Locate the cell with the specified text and output its (X, Y) center coordinate. 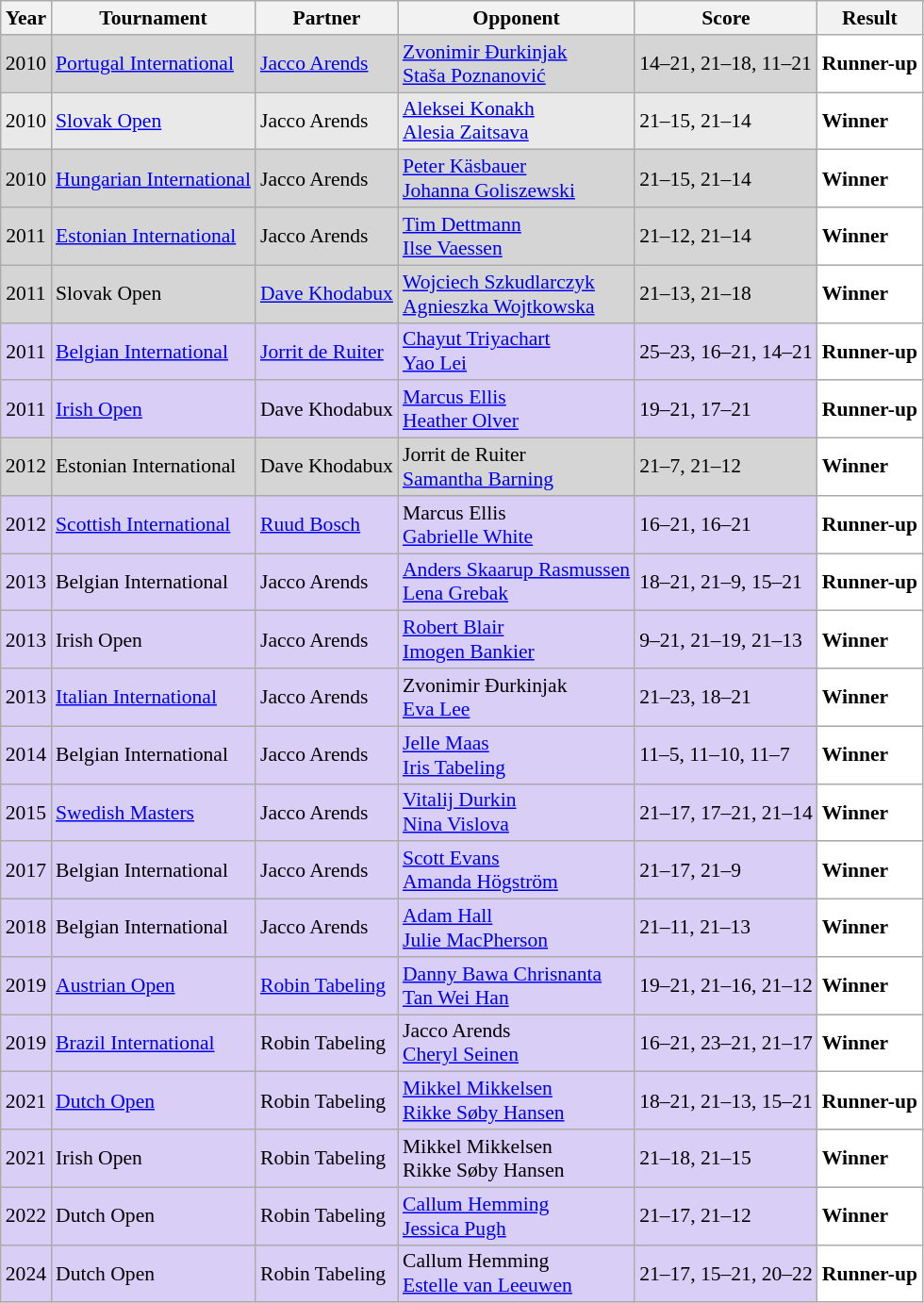
Marcus Ellis Gabrielle White (517, 524)
Austrian Open (153, 986)
16–21, 23–21, 21–17 (726, 1043)
Jorrit de Ruiter (326, 351)
21–7, 21–12 (726, 468)
21–17, 15–21, 20–22 (726, 1273)
2017 (26, 871)
Result (869, 18)
9–21, 21–19, 21–13 (726, 639)
Wojciech Szkudlarczyk Agnieszka Wojtkowska (517, 294)
21–18, 21–15 (726, 1158)
Aleksei Konakh Alesia Zaitsava (517, 121)
16–21, 16–21 (726, 524)
Callum Hemming Estelle van Leeuwen (517, 1273)
14–21, 21–18, 11–21 (726, 64)
Chayut Triyachart Yao Lei (517, 351)
18–21, 21–9, 15–21 (726, 583)
Callum Hemming Jessica Pugh (517, 1216)
21–23, 18–21 (726, 698)
Danny Bawa Chrisnanta Tan Wei Han (517, 986)
Adam Hall Julie MacPherson (517, 928)
Year (26, 18)
21–17, 21–12 (726, 1216)
2015 (26, 813)
Zvonimir Đurkinjak Eva Lee (517, 698)
Scottish International (153, 524)
Italian International (153, 698)
21–13, 21–18 (726, 294)
25–23, 16–21, 14–21 (726, 351)
21–12, 21–14 (726, 236)
Zvonimir Đurkinjak Staša Poznanović (517, 64)
19–21, 21–16, 21–12 (726, 986)
18–21, 21–13, 15–21 (726, 1101)
Portugal International (153, 64)
11–5, 11–10, 11–7 (726, 754)
21–17, 17–21, 21–14 (726, 813)
Swedish Masters (153, 813)
2018 (26, 928)
Peter Käsbauer Johanna Goliszewski (517, 179)
Tournament (153, 18)
Jelle Maas Iris Tabeling (517, 754)
Vitalij Durkin Nina Vislova (517, 813)
Ruud Bosch (326, 524)
19–21, 17–21 (726, 409)
21–17, 21–9 (726, 871)
Anders Skaarup Rasmussen Lena Grebak (517, 583)
Tim Dettmann Ilse Vaessen (517, 236)
Score (726, 18)
Opponent (517, 18)
2022 (26, 1216)
Robert Blair Imogen Bankier (517, 639)
2014 (26, 754)
Scott Evans Amanda Högström (517, 871)
Partner (326, 18)
Hungarian International (153, 179)
2024 (26, 1273)
Marcus Ellis Heather Olver (517, 409)
Jacco Arends Cheryl Seinen (517, 1043)
Jorrit de Ruiter Samantha Barning (517, 468)
Brazil International (153, 1043)
21–11, 21–13 (726, 928)
